For the text-containing cell, return its midpoint in (x, y) coordinate format. 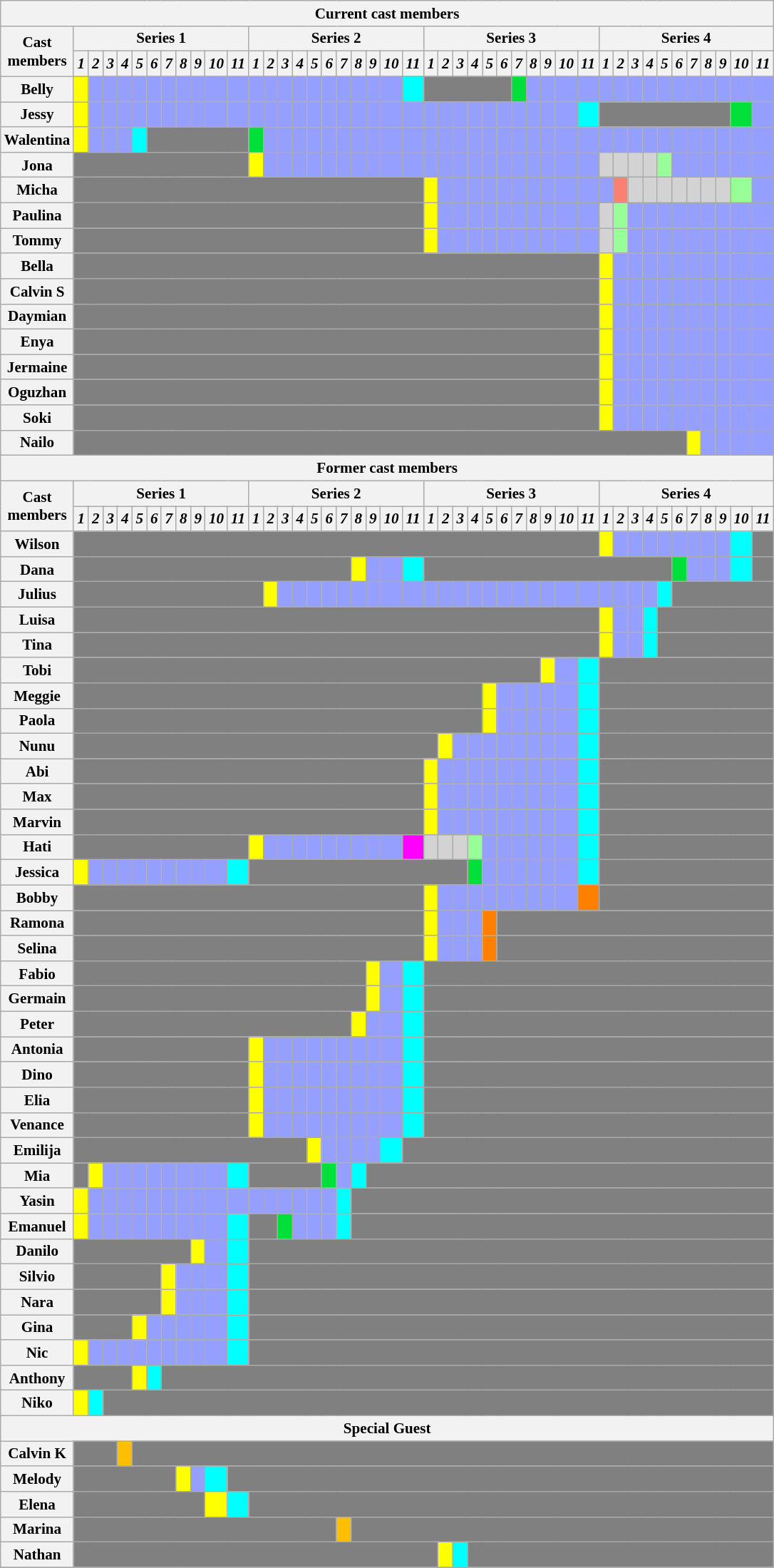
Danilo (37, 1251)
Marina (37, 1529)
Calvin K (37, 1453)
Calvin S (37, 291)
Wilson (37, 543)
Micha (37, 190)
Jessy (37, 114)
Peter (37, 1024)
Nunu (37, 746)
Current cast members (388, 13)
Silvio (37, 1276)
Emilija (37, 1151)
Jermaine (37, 367)
Selina (37, 948)
Fabio (37, 973)
Antonia (37, 1050)
Gina (37, 1328)
Special Guest (388, 1428)
Paola (37, 720)
Paulina (37, 215)
Abi (37, 772)
Jona (37, 164)
Melody (37, 1479)
Enya (37, 342)
Luisa (37, 619)
Nathan (37, 1554)
Daymian (37, 317)
Jessica (37, 873)
Nailo (37, 442)
Former cast members (388, 468)
Nara (37, 1302)
Venance (37, 1125)
Elena (37, 1505)
Max (37, 796)
Oguzhan (37, 392)
Yasin (37, 1201)
Bella (37, 265)
Tina (37, 645)
Julius (37, 595)
Marvin (37, 821)
Ramona (37, 923)
Mia (37, 1175)
Tobi (37, 670)
Bobby (37, 897)
Niko (37, 1403)
Germain (37, 998)
Walentina (37, 140)
Emanuel (37, 1226)
Belly (37, 88)
Elia (37, 1100)
Dana (37, 569)
Tommy (37, 241)
Anthony (37, 1378)
Nic (37, 1352)
Soki (37, 418)
Meggie (37, 696)
Hati (37, 847)
Dino (37, 1074)
